For the text-containing cell, return its midpoint in (X, Y) coordinate format. 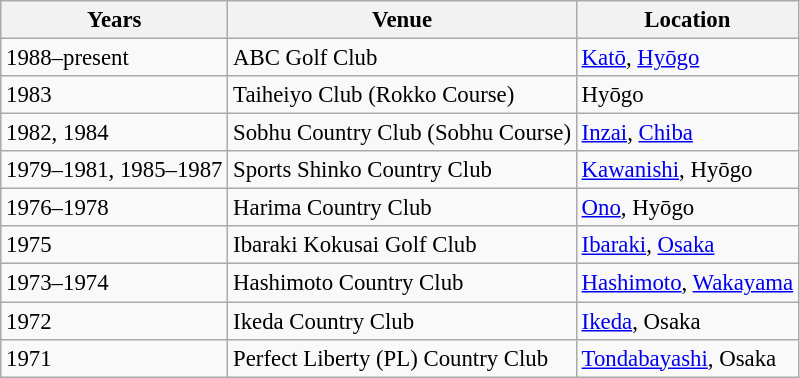
Location (687, 20)
1982, 1984 (114, 133)
Hashimoto Country Club (402, 283)
1976–1978 (114, 208)
Ikeda, Osaka (687, 321)
Perfect Liberty (PL) Country Club (402, 358)
1979–1981, 1985–1987 (114, 170)
ABC Golf Club (402, 58)
1983 (114, 95)
Venue (402, 20)
1988–present (114, 58)
Taiheiyo Club (Rokko Course) (402, 95)
1971 (114, 358)
1973–1974 (114, 283)
Ikeda Country Club (402, 321)
Sports Shinko Country Club (402, 170)
Katō, Hyōgo (687, 58)
Hashimoto, Wakayama (687, 283)
1975 (114, 245)
Ibaraki, Osaka (687, 245)
Sobhu Country Club (Sobhu Course) (402, 133)
Tondabayashi, Osaka (687, 358)
1972 (114, 321)
Harima Country Club (402, 208)
Years (114, 20)
Ibaraki Kokusai Golf Club (402, 245)
Ono, Hyōgo (687, 208)
Inzai, Chiba (687, 133)
Kawanishi, Hyōgo (687, 170)
Hyōgo (687, 95)
